Pinpoint the cell where the given text exists, returning its [x, y] midpoint coordinate. 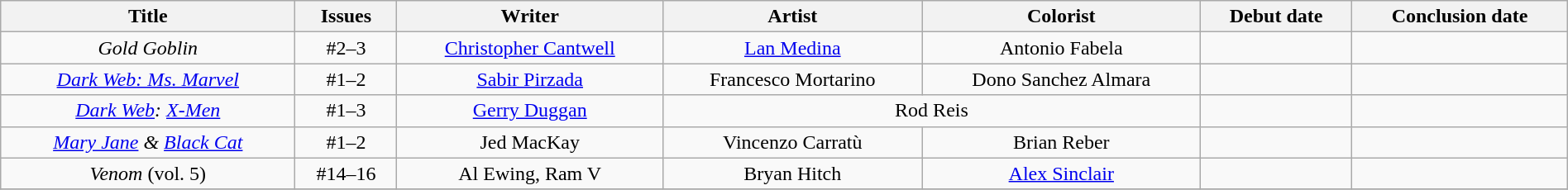
Mary Jane & Black Cat [148, 142]
Conclusion date [1460, 17]
Writer [530, 17]
Dark Web: X-Men [148, 111]
Francesco Mortarino [792, 79]
#2–3 [346, 48]
#14–16 [346, 173]
#1–3 [346, 111]
Vincenzo Carratù [792, 142]
Antonio Fabela [1061, 48]
Alex Sinclair [1061, 173]
Brian Reber [1061, 142]
Artist [792, 17]
Christopher Cantwell [530, 48]
Bryan Hitch [792, 173]
Colorist [1061, 17]
Al Ewing, Ram V [530, 173]
Gold Goblin [148, 48]
Gerry Duggan [530, 111]
Issues [346, 17]
Lan Medina [792, 48]
Rod Reis [931, 111]
Dono Sanchez Almara [1061, 79]
Debut date [1275, 17]
Title [148, 17]
Sabir Pirzada [530, 79]
Jed MacKay [530, 142]
Venom (vol. 5) [148, 173]
Dark Web: Ms. Marvel [148, 79]
